Extract the [X, Y] coordinate from the center of the cell holding the provided text.  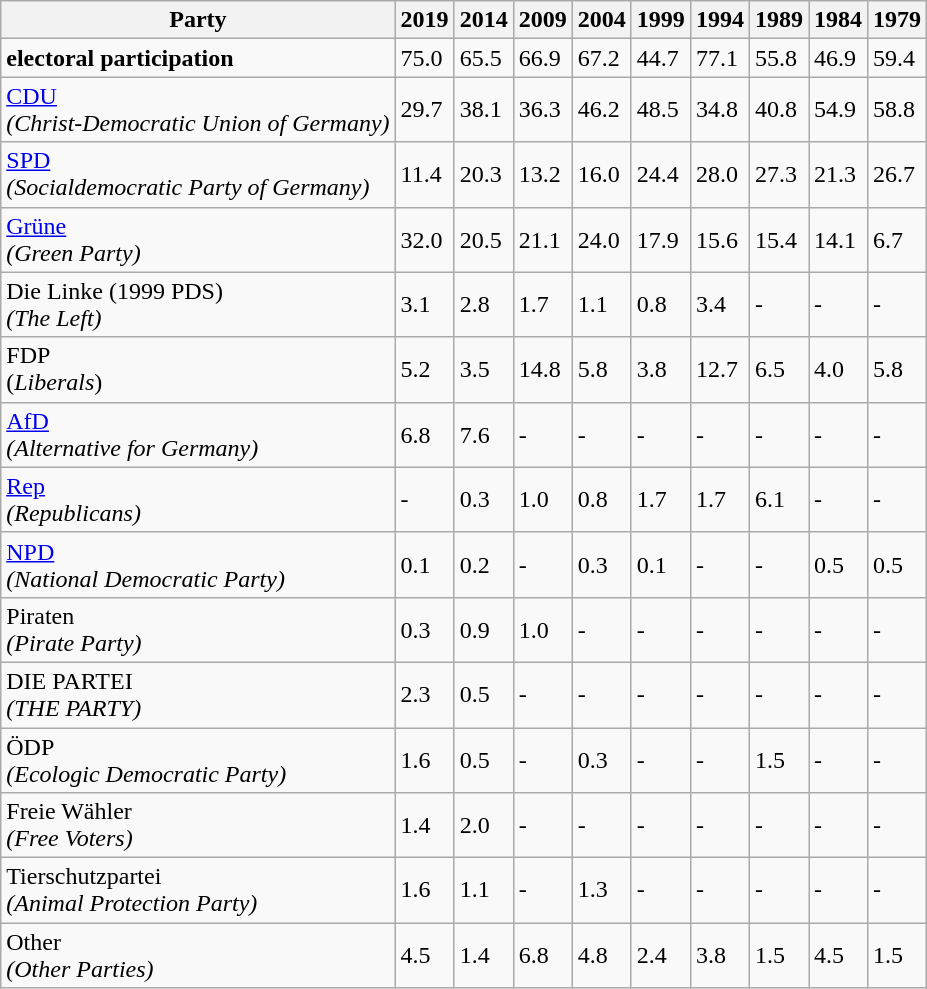
6.7 [898, 240]
16.0 [602, 174]
Freie Wähler(Free Voters) [198, 826]
12.7 [720, 370]
58.8 [898, 110]
Grüne(Green Party) [198, 240]
2.8 [484, 304]
Piraten(Pirate Party) [198, 630]
36.3 [542, 110]
15.6 [720, 240]
1979 [898, 20]
26.7 [898, 174]
67.2 [602, 58]
54.9 [838, 110]
44.7 [660, 58]
2014 [484, 20]
electoral participation [198, 58]
4.8 [602, 956]
2.0 [484, 826]
DIE PARTEI(THE PARTY) [198, 694]
0.2 [484, 564]
75.0 [424, 58]
11.4 [424, 174]
55.8 [778, 58]
77.1 [720, 58]
FDP(Liberals) [198, 370]
29.7 [424, 110]
46.9 [838, 58]
27.3 [778, 174]
48.5 [660, 110]
6.1 [778, 500]
20.3 [484, 174]
65.5 [484, 58]
SPD(Socialdemocratic Party of Germany) [198, 174]
15.4 [778, 240]
34.8 [720, 110]
24.4 [660, 174]
20.5 [484, 240]
46.2 [602, 110]
3.5 [484, 370]
2.4 [660, 956]
14.8 [542, 370]
5.2 [424, 370]
CDU(Christ-Democratic Union of Germany) [198, 110]
32.0 [424, 240]
4.0 [838, 370]
3.4 [720, 304]
NPD(National Democratic Party) [198, 564]
Party [198, 20]
59.4 [898, 58]
14.1 [838, 240]
7.6 [484, 434]
1989 [778, 20]
13.2 [542, 174]
1.3 [602, 890]
Rep(Republicans) [198, 500]
66.9 [542, 58]
Tierschutzpartei(Animal Protection Party) [198, 890]
AfD(Alternative for Germany) [198, 434]
2019 [424, 20]
ÖDP(Ecologic Democratic Party) [198, 760]
21.3 [838, 174]
40.8 [778, 110]
38.1 [484, 110]
2.3 [424, 694]
1999 [660, 20]
2004 [602, 20]
28.0 [720, 174]
Die Linke (1999 PDS)(The Left) [198, 304]
17.9 [660, 240]
1984 [838, 20]
2009 [542, 20]
3.1 [424, 304]
6.5 [778, 370]
24.0 [602, 240]
1994 [720, 20]
21.1 [542, 240]
0.9 [484, 630]
Other(Other Parties) [198, 956]
